Detect which cell encompasses the target text, then output its (X, Y) center coordinate. 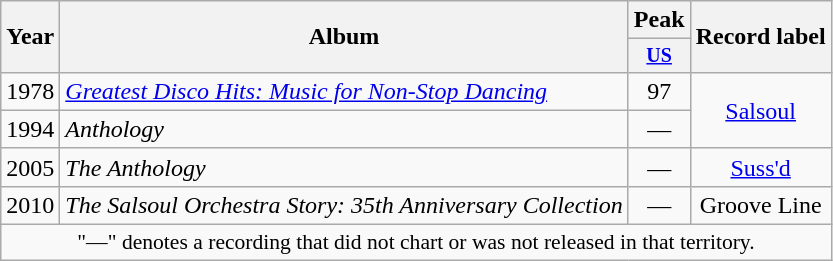
Greatest Disco Hits: Music for Non-Stop Dancing (344, 91)
Album (344, 37)
"—" denotes a recording that did not chart or was not released in that territory. (416, 243)
The Salsoul Orchestra Story: 35th Anniversary Collection (344, 205)
Groove Line (760, 205)
97 (659, 91)
Peak (659, 20)
Salsoul (760, 110)
Record label (760, 37)
The Anthology (344, 167)
1994 (30, 129)
Anthology (344, 129)
Year (30, 37)
Suss'd (760, 167)
US (659, 56)
2005 (30, 167)
2010 (30, 205)
1978 (30, 91)
